Identify which cell holds the provided text, then report its (x, y) central coordinate. 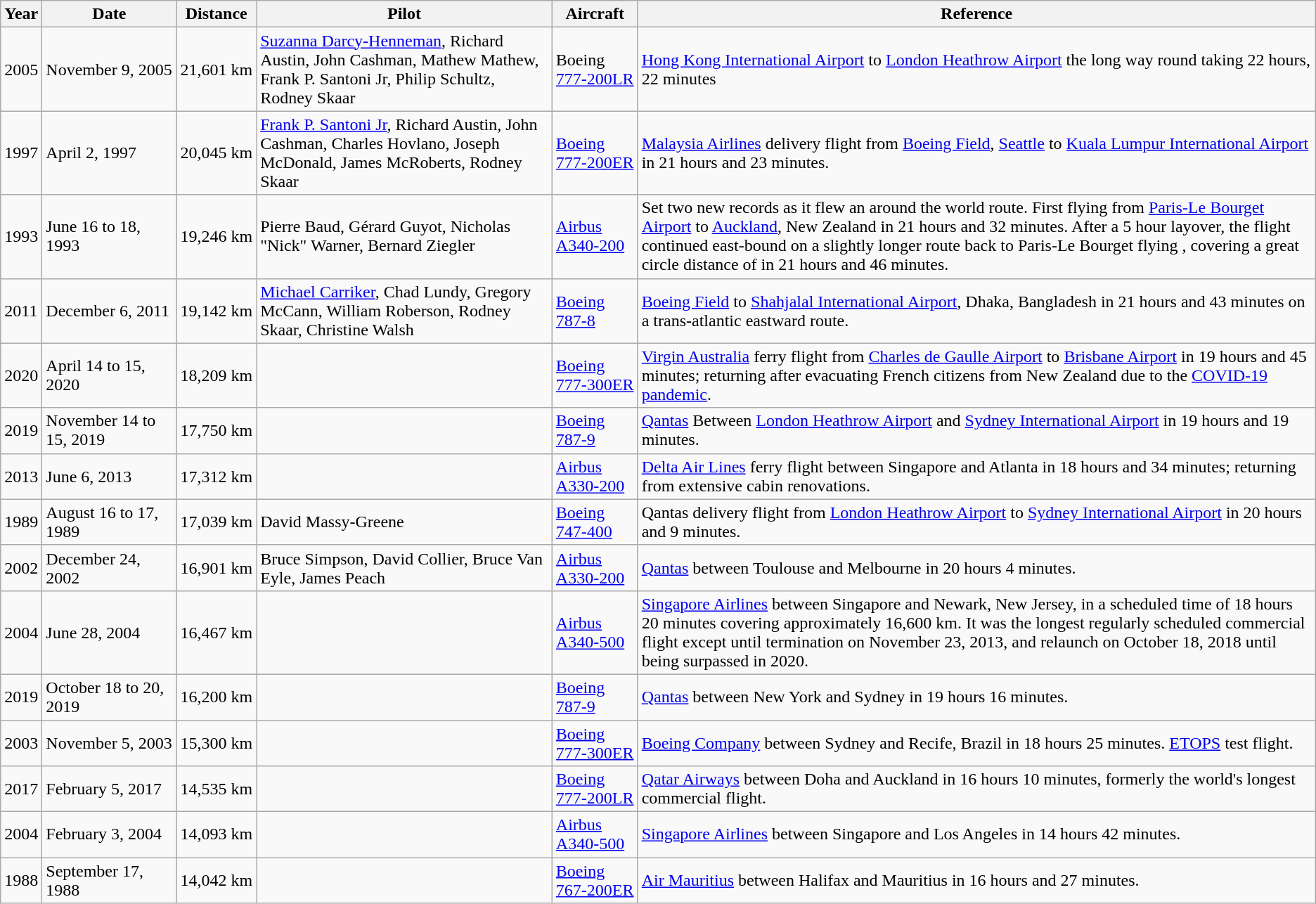
21,601 km (217, 69)
April 14 to 15, 2020 (110, 375)
Airbus A340-200 (595, 236)
February 3, 2004 (110, 835)
16,200 km (217, 697)
1993 (21, 236)
Hong Kong International Airport to London Heathrow Airport the long way round taking 22 hours, 22 minutes (976, 69)
1989 (21, 522)
17,312 km (217, 477)
Michael Carriker, Chad Lundy, Gregory McCann, William Roberson, Rodney Skaar, Christine Walsh (405, 311)
October 18 to 20, 2019 (110, 697)
2005 (21, 69)
2011 (21, 311)
18,209 km (217, 375)
June 28, 2004 (110, 633)
2017 (21, 789)
November 5, 2003 (110, 742)
Qantas between New York and Sydney in 19 hours 16 minutes. (976, 697)
Air Mauritius between Halifax and Mauritius in 16 hours and 27 minutes. (976, 880)
Boeing 747-400 (595, 522)
June 16 to 18, 1993 (110, 236)
Delta Air Lines ferry flight between Singapore and Atlanta in 18 hours and 34 minutes; returning from extensive cabin renovations. (976, 477)
Qantas Between London Heathrow Airport and Sydney International Airport in 19 hours and 19 minutes. (976, 430)
19,142 km (217, 311)
Aircraft (595, 14)
14,093 km (217, 835)
1997 (21, 153)
April 2, 1997 (110, 153)
2003 (21, 742)
August 16 to 17, 1989 (110, 522)
Boeing Company between Sydney and Recife, Brazil in 18 hours 25 minutes. ETOPS test flight. (976, 742)
2002 (21, 568)
Boeing 777-200ER (595, 153)
Malaysia Airlines delivery flight from Boeing Field, Seattle to Kuala Lumpur International Airport in 21 hours and 23 minutes. (976, 153)
Year (21, 14)
20,045 km (217, 153)
Boeing 787-8 (595, 311)
December 6, 2011 (110, 311)
November 9, 2005 (110, 69)
December 24, 2002 (110, 568)
14,535 km (217, 789)
Qantas between Toulouse and Melbourne in 20 hours 4 minutes. (976, 568)
June 6, 2013 (110, 477)
Reference (976, 14)
1988 (21, 880)
16,467 km (217, 633)
17,750 km (217, 430)
14,042 km (217, 880)
Frank P. Santoni Jr, Richard Austin, John Cashman, Charles Hovlano, Joseph McDonald, James McRoberts, Rodney Skaar (405, 153)
February 5, 2017 (110, 789)
2013 (21, 477)
Date (110, 14)
November 14 to 15, 2019 (110, 430)
September 17, 1988 (110, 880)
16,901 km (217, 568)
Suzanna Darcy-Henneman, Richard Austin, John Cashman, Mathew Mathew, Frank P. Santoni Jr, Philip Schultz, Rodney Skaar (405, 69)
Pilot (405, 14)
19,246 km (217, 236)
15,300 km (217, 742)
Pierre Baud, Gérard Guyot, Nicholas "Nick" Warner, Bernard Ziegler (405, 236)
David Massy-Greene (405, 522)
Qantas delivery flight from London Heathrow Airport to Sydney International Airport in 20 hours and 9 minutes. (976, 522)
Distance (217, 14)
Qatar Airways between Doha and Auckland in 16 hours 10 minutes, formerly the world's longest commercial flight. (976, 789)
Singapore Airlines between Singapore and Los Angeles in 14 hours 42 minutes. (976, 835)
2020 (21, 375)
Boeing 767-200ER (595, 880)
Bruce Simpson, David Collier, Bruce Van Eyle, James Peach (405, 568)
Boeing Field to Shahjalal International Airport, Dhaka, Bangladesh in 21 hours and 43 minutes on a trans-atlantic eastward route. (976, 311)
17,039 km (217, 522)
